Output the (X, Y) coordinate of the center of the cell containing the given text.  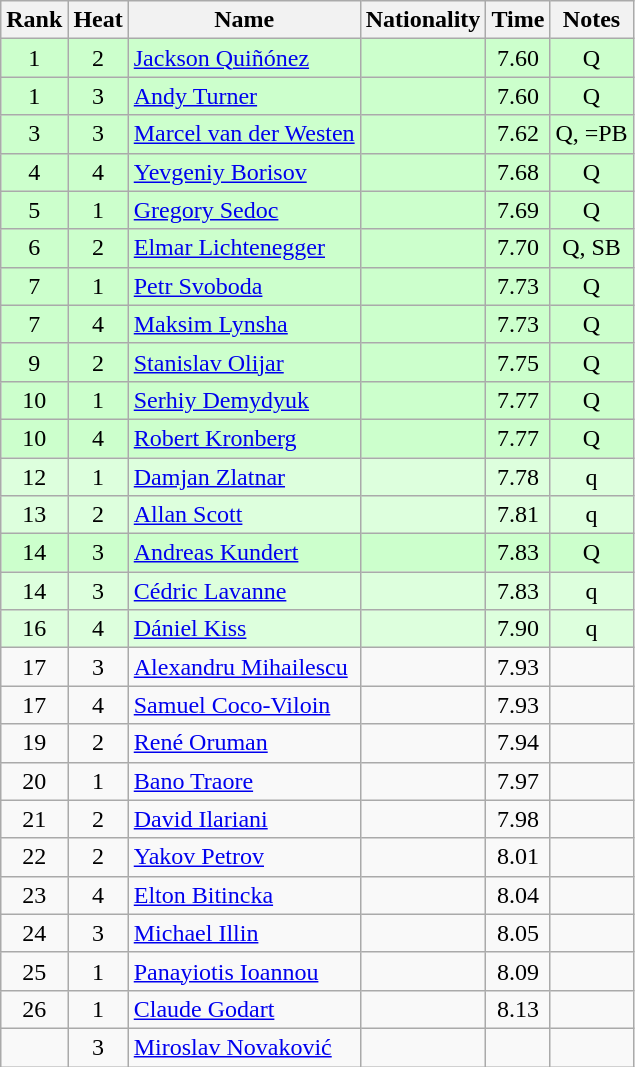
8.09 (518, 971)
Stanislav Olijar (244, 362)
5 (34, 210)
23 (34, 895)
Robert Kronberg (244, 438)
Petr Svoboda (244, 286)
Dániel Kiss (244, 629)
20 (34, 781)
6 (34, 248)
Claude Godart (244, 1009)
Rank (34, 20)
7.62 (518, 134)
Andreas Kundert (244, 553)
Elton Bitincka (244, 895)
Marcel van der Westen (244, 134)
8.05 (518, 933)
Allan Scott (244, 515)
8.01 (518, 857)
Jackson Quiñónez (244, 58)
Elmar Lichtenegger (244, 248)
David Ilariani (244, 819)
Notes (592, 20)
19 (34, 743)
Cédric Lavanne (244, 591)
16 (34, 629)
Nationality (423, 20)
7.90 (518, 629)
Time (518, 20)
7.70 (518, 248)
Serhiy Demydyuk (244, 400)
Q, =PB (592, 134)
Bano Traore (244, 781)
26 (34, 1009)
Michael Illin (244, 933)
7.81 (518, 515)
7.94 (518, 743)
Miroslav Novaković (244, 1047)
7.69 (518, 210)
21 (34, 819)
Name (244, 20)
12 (34, 477)
Samuel Coco-Viloin (244, 705)
22 (34, 857)
René Oruman (244, 743)
Alexandru Mihailescu (244, 667)
7.98 (518, 819)
7.97 (518, 781)
13 (34, 515)
7.78 (518, 477)
Panayiotis Ioannou (244, 971)
Yakov Petrov (244, 857)
Gregory Sedoc (244, 210)
7.68 (518, 172)
Yevgeniy Borisov (244, 172)
9 (34, 362)
25 (34, 971)
8.13 (518, 1009)
8.04 (518, 895)
Heat (98, 20)
24 (34, 933)
Maksim Lynsha (244, 324)
Damjan Zlatnar (244, 477)
Andy Turner (244, 96)
Q, SB (592, 248)
7.75 (518, 362)
